Return [X, Y] of the center of cell containing provided text 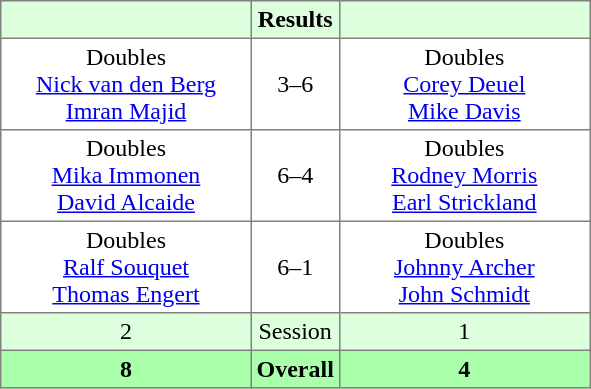
Overall [295, 369]
3–6 [295, 84]
8 [126, 369]
DoublesRalf SouquetThomas Engert [126, 267]
1 [464, 332]
DoublesRodney MorrisEarl Strickland [464, 176]
Session [295, 332]
DoublesNick van den BergImran Majid [126, 84]
Results [295, 20]
6–1 [295, 267]
DoublesJohnny ArcherJohn Schmidt [464, 267]
DoublesMika ImmonenDavid Alcaide [126, 176]
4 [464, 369]
DoublesCorey DeuelMike Davis [464, 84]
2 [126, 332]
6–4 [295, 176]
